Detect which cell encompasses the target text, then output its [x, y] center coordinate. 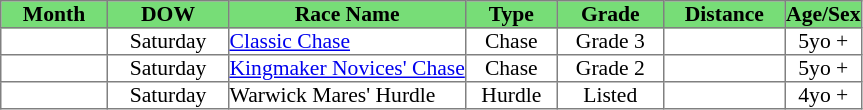
Classic Chase [348, 42]
Distance [725, 14]
4yo + [823, 96]
Hurdle [512, 96]
Grade [610, 14]
Type [512, 14]
Grade 2 [610, 68]
Month [54, 14]
Grade 3 [610, 42]
Age/Sex [823, 14]
Kingmaker Novices' Chase [348, 68]
DOW [168, 14]
Race Name [348, 14]
Warwick Mares' Hurdle [348, 96]
Listed [610, 96]
